Locate the cell with the specified text and output its (x, y) center coordinate. 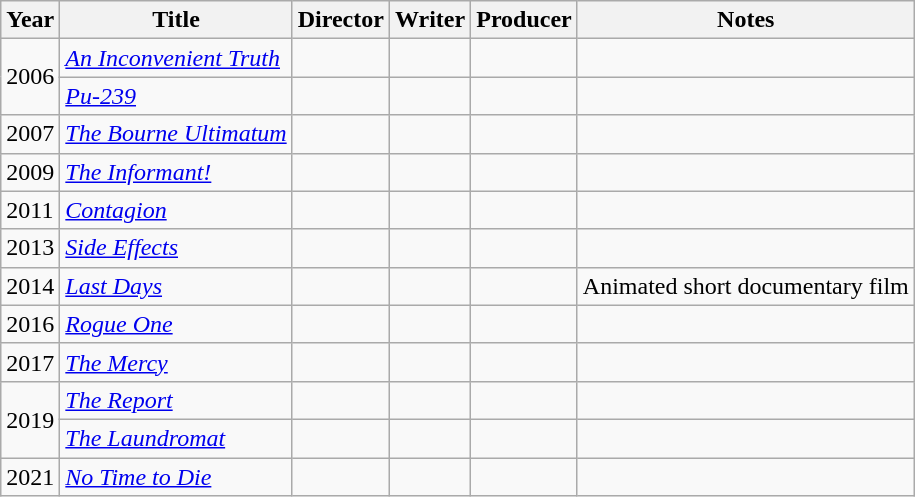
2014 (30, 286)
Contagion (176, 210)
Title (176, 20)
2011 (30, 210)
2007 (30, 134)
The Mercy (176, 362)
The Bourne Ultimatum (176, 134)
Side Effects (176, 248)
The Laundromat (176, 438)
2016 (30, 324)
Notes (746, 20)
2021 (30, 477)
Rogue One (176, 324)
2019 (30, 419)
No Time to Die (176, 477)
Director (340, 20)
The Report (176, 400)
2006 (30, 77)
Last Days (176, 286)
Year (30, 20)
The Informant! (176, 172)
Animated short documentary film (746, 286)
Producer (524, 20)
2017 (30, 362)
2009 (30, 172)
An Inconvenient Truth (176, 58)
Writer (430, 20)
2013 (30, 248)
Pu-239 (176, 96)
